For the text-containing cell, return its midpoint in (X, Y) coordinate format. 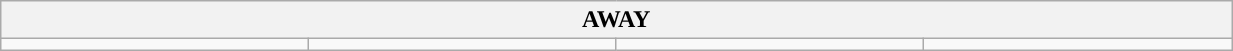
AWAY (616, 20)
